Detect which cell encompasses the target text, then output its (X, Y) center coordinate. 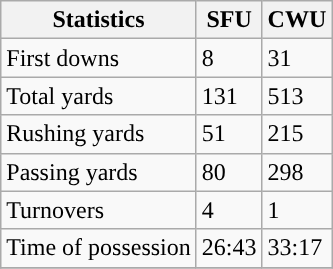
CWU (297, 20)
Statistics (99, 20)
Passing yards (99, 172)
513 (297, 96)
26:43 (229, 248)
51 (229, 134)
Rushing yards (99, 134)
33:17 (297, 248)
1 (297, 210)
SFU (229, 20)
31 (297, 58)
131 (229, 96)
215 (297, 134)
8 (229, 58)
Turnovers (99, 210)
80 (229, 172)
First downs (99, 58)
4 (229, 210)
298 (297, 172)
Total yards (99, 96)
Time of possession (99, 248)
